Provide the [x, y] coordinate of the cell's center where the given text is located.  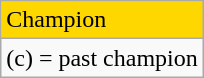
Champion [102, 20]
(c) = past champion [102, 58]
